Extract the (X, Y) coordinate from the center of the cell holding the provided text.  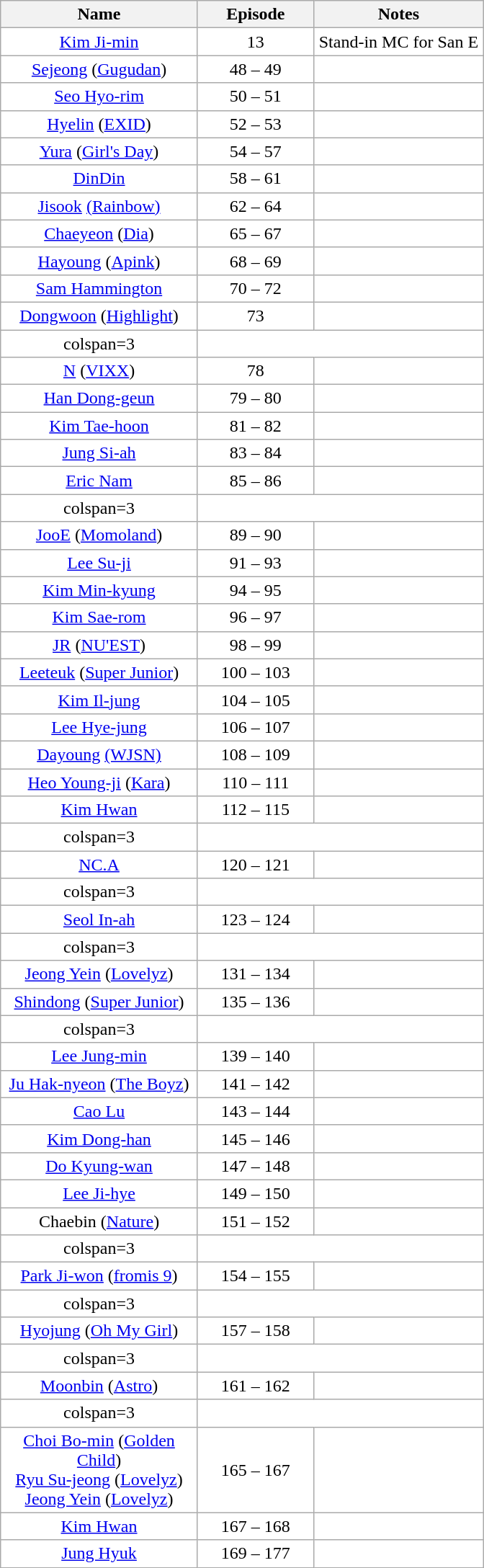
141 – 142 (255, 1084)
165 – 167 (255, 1470)
79 – 80 (255, 398)
NC.A (99, 865)
Jisook (Rainbow) (99, 206)
Choi Bo-min (Golden Child)Ryu Su-jeong (Lovelyz)Jeong Yein (Lovelyz) (99, 1470)
Hyojung (Oh My Girl) (99, 1331)
Cao Lu (99, 1111)
65 – 67 (255, 233)
Shindong (Super Junior) (99, 1002)
Hayoung (Apink) (99, 261)
54 – 57 (255, 151)
104 – 105 (255, 700)
98 – 99 (255, 645)
Dayoung (WJSN) (99, 754)
Lee Ji-hye (99, 1193)
161 – 162 (255, 1386)
50 – 51 (255, 97)
100 – 103 (255, 672)
Hyelin (EXID) (99, 124)
Kim Min-kyung (99, 590)
169 – 177 (255, 1554)
147 – 148 (255, 1166)
78 (255, 371)
Kim Tae-hoon (99, 426)
Sejeong (Gugudan) (99, 69)
Dongwoon (Highlight) (99, 316)
68 – 69 (255, 261)
62 – 64 (255, 206)
Episode (255, 14)
Leeteuk (Super Junior) (99, 672)
70 – 72 (255, 288)
Sam Hammington (99, 288)
Chaeyeon (Dia) (99, 233)
Eric Nam (99, 481)
Heo Young-ji (Kara) (99, 782)
131 – 134 (255, 974)
Yura (Girl's Day) (99, 151)
Lee Jung-min (99, 1056)
Do Kyung-wan (99, 1166)
151 – 152 (255, 1221)
157 – 158 (255, 1331)
Jung Si-ah (99, 453)
Name (99, 14)
135 – 136 (255, 1002)
94 – 95 (255, 590)
Kim Ji-min (99, 42)
73 (255, 316)
108 – 109 (255, 754)
89 – 90 (255, 535)
110 – 111 (255, 782)
Seol In-ah (99, 919)
112 – 115 (255, 810)
96 – 97 (255, 618)
Ju Hak-nyeon (The Boyz) (99, 1084)
52 – 53 (255, 124)
Notes (398, 14)
145 – 146 (255, 1139)
81 – 82 (255, 426)
123 – 124 (255, 919)
149 – 150 (255, 1193)
106 – 107 (255, 727)
83 – 84 (255, 453)
Lee Su-ji (99, 563)
JooE (Momoland) (99, 535)
13 (255, 42)
85 – 86 (255, 481)
JR (NU'EST) (99, 645)
Kim Sae-rom (99, 618)
Kim Dong-han (99, 1139)
91 – 93 (255, 563)
48 – 49 (255, 69)
139 – 140 (255, 1056)
Jeong Yein (Lovelyz) (99, 974)
120 – 121 (255, 865)
N (VIXX) (99, 371)
DinDin (99, 179)
154 – 155 (255, 1276)
167 – 168 (255, 1526)
Park Ji-won (fromis 9) (99, 1276)
Seo Hyo-rim (99, 97)
Lee Hye-jung (99, 727)
143 – 144 (255, 1111)
58 – 61 (255, 179)
Stand-in MC for San E (398, 42)
Kim Il-jung (99, 700)
Jung Hyuk (99, 1554)
Han Dong-geun (99, 398)
Moonbin (Astro) (99, 1386)
Chaebin (Nature) (99, 1221)
